Extract the (X, Y) coordinate from the center of the cell holding the provided text.  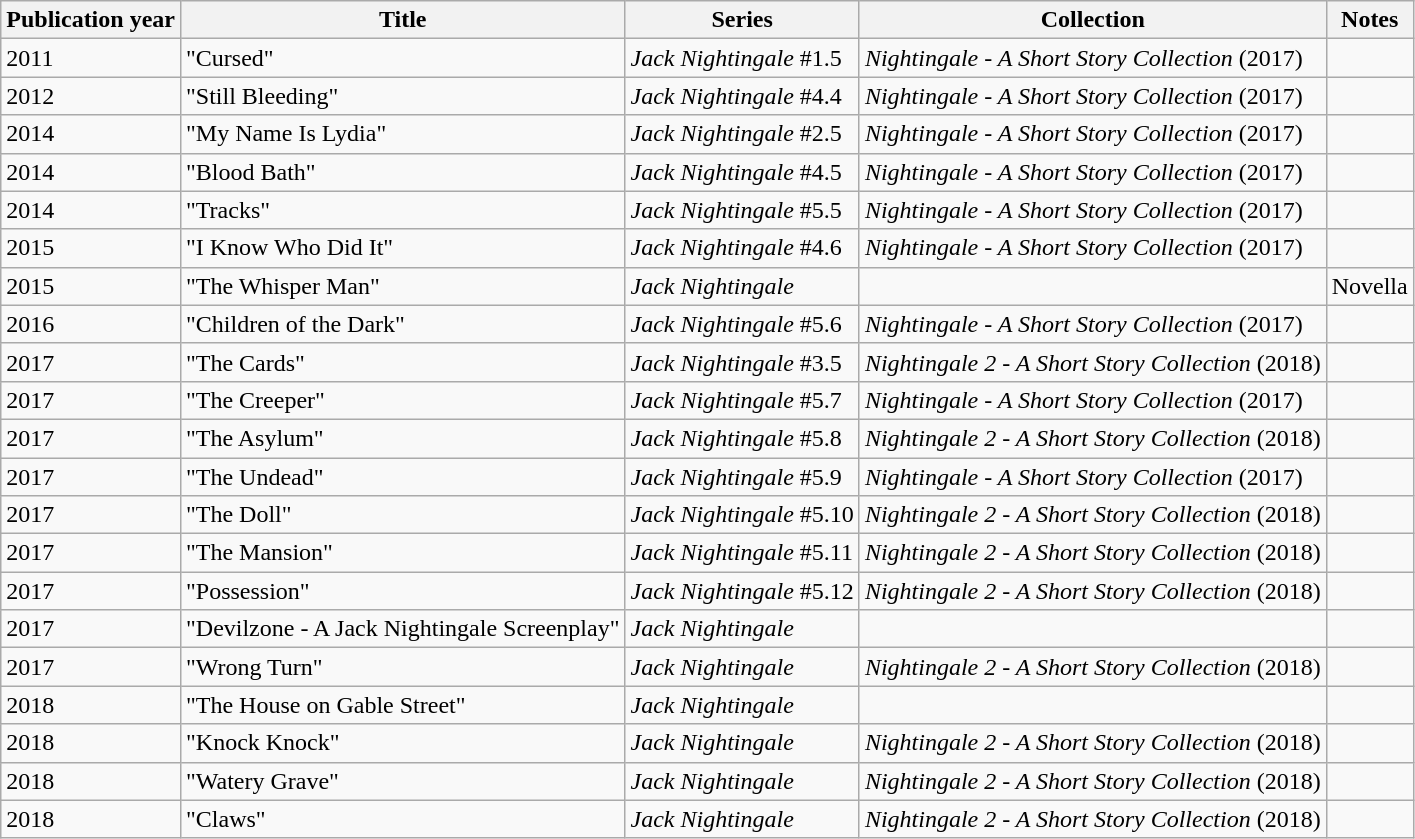
"My Name Is Lydia" (402, 134)
"The Asylum" (402, 438)
"The Cards" (402, 362)
2012 (91, 96)
"I Know Who Did It" (402, 248)
"The Creeper" (402, 400)
Jack Nightingale #4.6 (742, 248)
Jack Nightingale #5.11 (742, 553)
Title (402, 20)
"Still Bleeding" (402, 96)
Jack Nightingale #2.5 (742, 134)
"Children of the Dark" (402, 324)
"Tracks" (402, 210)
"Cursed" (402, 58)
"Blood Bath" (402, 172)
Jack Nightingale #5.5 (742, 210)
"Watery Grave" (402, 781)
Series (742, 20)
Jack Nightingale #5.10 (742, 515)
"The Mansion" (402, 553)
"Claws" (402, 819)
Jack Nightingale #5.7 (742, 400)
"The Doll" (402, 515)
"The House on Gable Street" (402, 705)
Jack Nightingale #4.4 (742, 96)
"Devilzone - A Jack Nightingale Screenplay" (402, 629)
Jack Nightingale #5.6 (742, 324)
Collection (1092, 20)
Publication year (91, 20)
"Possession" (402, 591)
Jack Nightingale #5.8 (742, 438)
"Wrong Turn" (402, 667)
Novella (1370, 286)
Jack Nightingale #1.5 (742, 58)
Notes (1370, 20)
Jack Nightingale #4.5 (742, 172)
Jack Nightingale #5.9 (742, 477)
2016 (91, 324)
"Knock Knock" (402, 743)
2011 (91, 58)
Jack Nightingale #5.12 (742, 591)
"The Whisper Man" (402, 286)
Jack Nightingale #3.5 (742, 362)
"The Undead" (402, 477)
